From the cell containing the given text, extract its center point as [X, Y] coordinate. 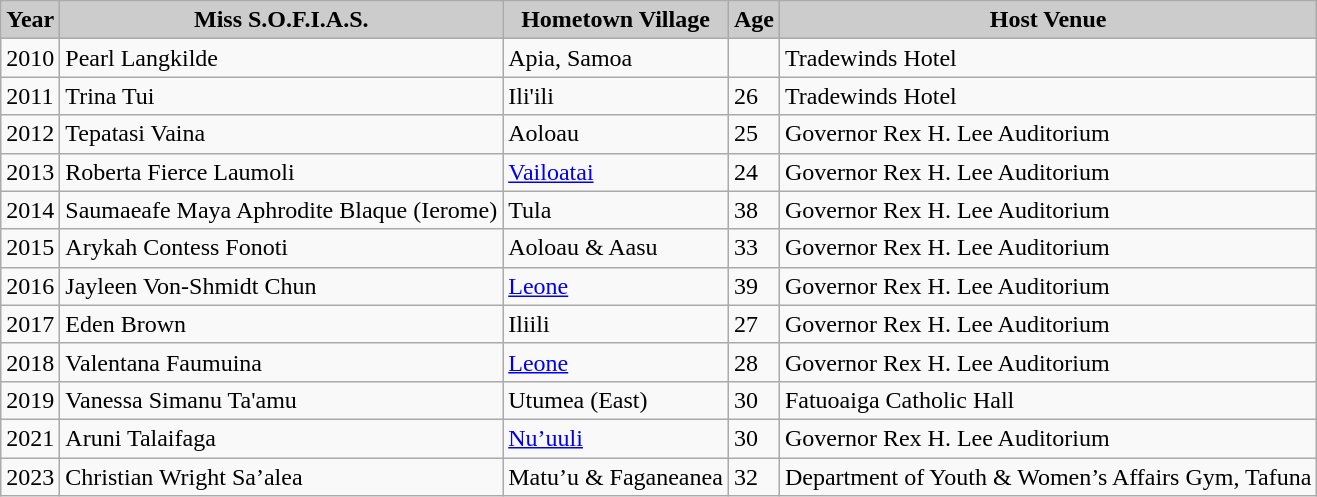
2012 [30, 134]
Saumaeafe Maya Aphrodite Blaque (Ierome) [282, 210]
Utumea (East) [616, 400]
Aoloau [616, 134]
Pearl Langkilde [282, 58]
Aruni Talaifaga [282, 438]
Trina Tui [282, 96]
Arykah Contess Fonoti [282, 248]
33 [754, 248]
2023 [30, 477]
2021 [30, 438]
Roberta Fierce Laumoli [282, 172]
27 [754, 324]
2013 [30, 172]
Department of Youth & Women’s Affairs Gym, Tafuna [1048, 477]
2016 [30, 286]
Apia, Samoa [616, 58]
Ili'ili [616, 96]
2018 [30, 362]
Hometown Village [616, 20]
Aoloau & Aasu [616, 248]
38 [754, 210]
2014 [30, 210]
Jayleen Von-Shmidt Chun [282, 286]
Eden Brown [282, 324]
2011 [30, 96]
Vanessa Simanu Ta'amu [282, 400]
2019 [30, 400]
Valentana Faumuina [282, 362]
Host Venue [1048, 20]
Miss S.O.F.I.A.S. [282, 20]
39 [754, 286]
Year [30, 20]
Age [754, 20]
2010 [30, 58]
28 [754, 362]
Vailoatai [616, 172]
Tula [616, 210]
Iliili [616, 324]
Nu’uuli [616, 438]
24 [754, 172]
32 [754, 477]
26 [754, 96]
Tepatasi Vaina [282, 134]
Christian Wright Sa’alea [282, 477]
2017 [30, 324]
25 [754, 134]
Matu’u & Faganeanea [616, 477]
2015 [30, 248]
Fatuoaiga Catholic Hall [1048, 400]
